Provide the [X, Y] coordinate of the cell's center where the given text is located.  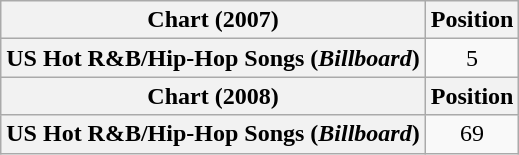
69 [472, 134]
Chart (2007) [213, 20]
5 [472, 58]
Chart (2008) [213, 96]
